From the cell containing the given text, extract its center point as (X, Y) coordinate. 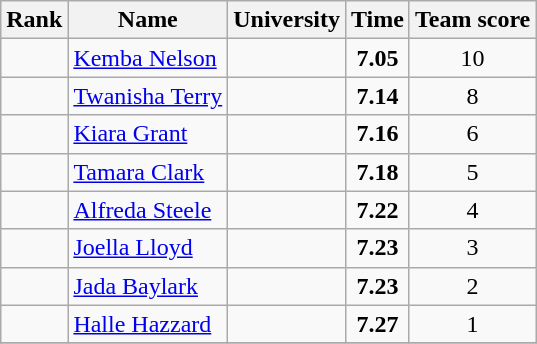
2 (472, 286)
Team score (472, 20)
7.14 (377, 96)
10 (472, 58)
Joella Lloyd (148, 248)
Time (377, 20)
Kiara Grant (148, 134)
7.05 (377, 58)
8 (472, 96)
Tamara Clark (148, 172)
7.27 (377, 324)
6 (472, 134)
Twanisha Terry (148, 96)
3 (472, 248)
Rank (34, 20)
7.18 (377, 172)
5 (472, 172)
1 (472, 324)
7.22 (377, 210)
Name (148, 20)
Halle Hazzard (148, 324)
7.16 (377, 134)
University (287, 20)
Kemba Nelson (148, 58)
Alfreda Steele (148, 210)
4 (472, 210)
Jada Baylark (148, 286)
